Return [x, y] of the center of cell containing provided text 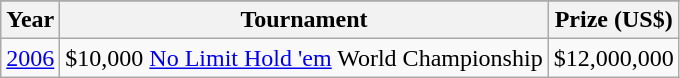
Prize (US$) [614, 20]
$10,000 No Limit Hold 'em World Championship [304, 58]
Tournament [304, 20]
$12,000,000 [614, 58]
2006 [30, 58]
Year [30, 20]
